Output the (x, y) coordinate of the center of the cell containing the given text.  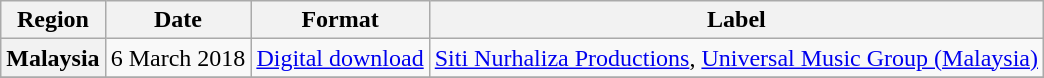
Digital download (340, 58)
Format (340, 20)
Date (178, 20)
Region (53, 20)
6 March 2018 (178, 58)
Malaysia (53, 58)
Label (736, 20)
Siti Nurhaliza Productions, Universal Music Group (Malaysia) (736, 58)
